Provide the (X, Y) coordinate of the cell's center where the given text is located.  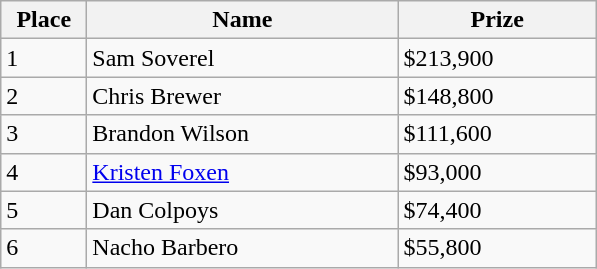
$93,000 (498, 172)
Name (242, 20)
$148,800 (498, 96)
Dan Colpoys (242, 210)
Sam Soverel (242, 58)
5 (44, 210)
Nacho Barbero (242, 248)
$213,900 (498, 58)
3 (44, 134)
$111,600 (498, 134)
$74,400 (498, 210)
Brandon Wilson (242, 134)
Place (44, 20)
2 (44, 96)
4 (44, 172)
Prize (498, 20)
$55,800 (498, 248)
Kristen Foxen (242, 172)
Chris Brewer (242, 96)
1 (44, 58)
6 (44, 248)
